From the cell containing the given text, extract its center point as (x, y) coordinate. 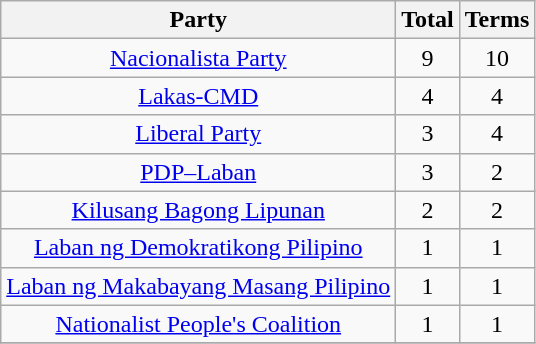
PDP–Laban (198, 172)
9 (428, 58)
Liberal Party (198, 134)
Party (198, 20)
10 (497, 58)
Terms (497, 20)
Total (428, 20)
Laban ng Demokratikong Pilipino (198, 248)
Kilusang Bagong Lipunan (198, 210)
Laban ng Makabayang Masang Pilipino (198, 286)
Lakas-CMD (198, 96)
Nationalist People's Coalition (198, 324)
Nacionalista Party (198, 58)
